From the cell containing the given text, extract its center point as (x, y) coordinate. 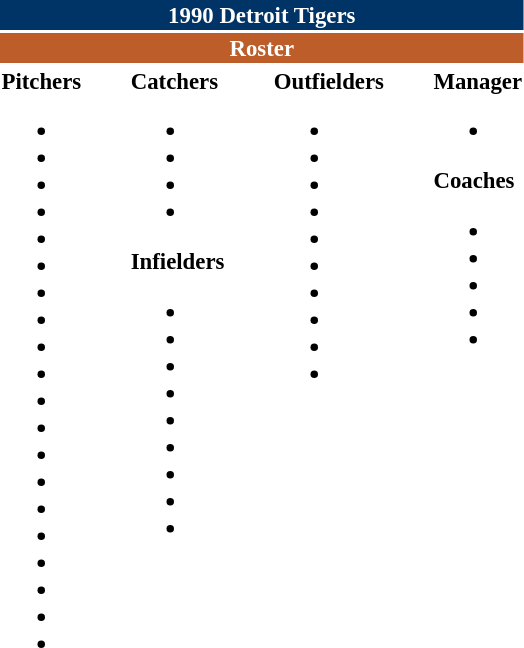
Roster (262, 48)
1990 Detroit Tigers (262, 15)
